Find where the given text appears and provide that cell's center as [x, y] coordinate. 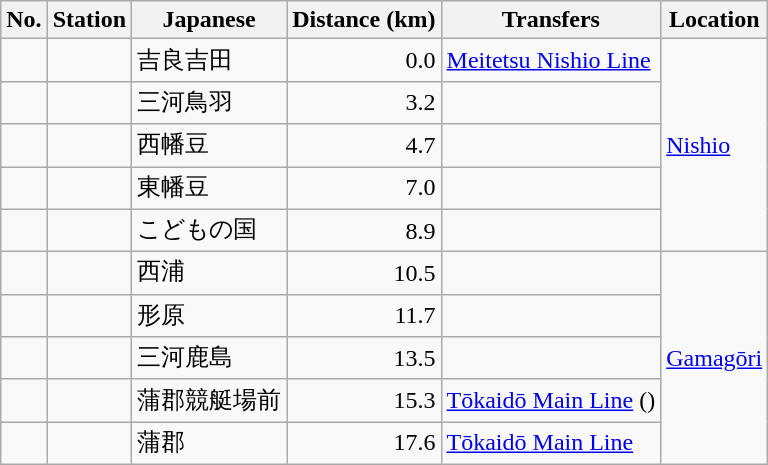
吉良吉田 [210, 60]
Japanese [210, 20]
Meitetsu Nishio Line [551, 60]
Tōkaidō Main Line [551, 444]
11.7 [364, 316]
10.5 [364, 274]
3.2 [364, 102]
No. [24, 20]
Nishio [714, 146]
Tōkaidō Main Line () [551, 400]
Gamagōri [714, 358]
0.0 [364, 60]
蒲郡 [210, 444]
三河鳥羽 [210, 102]
Station [89, 20]
Transfers [551, 20]
西幡豆 [210, 146]
7.0 [364, 188]
Distance (km) [364, 20]
Location [714, 20]
13.5 [364, 358]
15.3 [364, 400]
17.6 [364, 444]
形原 [210, 316]
8.9 [364, 230]
こどもの国 [210, 230]
三河鹿島 [210, 358]
西浦 [210, 274]
4.7 [364, 146]
東幡豆 [210, 188]
蒲郡競艇場前 [210, 400]
